Scan for the cell matching the given text and deliver its [X, Y] coordinate at center. 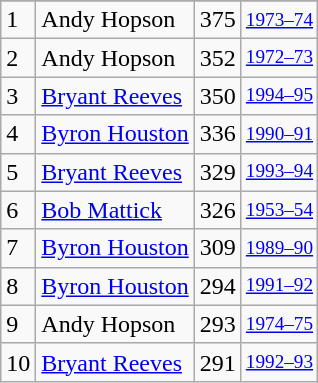
326 [218, 210]
294 [218, 286]
1974–75 [279, 324]
10 [18, 362]
6 [18, 210]
1972–73 [279, 58]
1991–92 [279, 286]
293 [218, 324]
2 [18, 58]
1953–54 [279, 210]
352 [218, 58]
375 [218, 20]
1994–95 [279, 96]
1993–94 [279, 172]
1989–90 [279, 248]
291 [218, 362]
3 [18, 96]
309 [218, 248]
7 [18, 248]
336 [218, 134]
1990–91 [279, 134]
1973–74 [279, 20]
1 [18, 20]
9 [18, 324]
350 [218, 96]
8 [18, 286]
4 [18, 134]
1992–93 [279, 362]
5 [18, 172]
329 [218, 172]
Bob Mattick [115, 210]
